Determine the [x, y] coordinate at the center of the cell enclosing the given text.  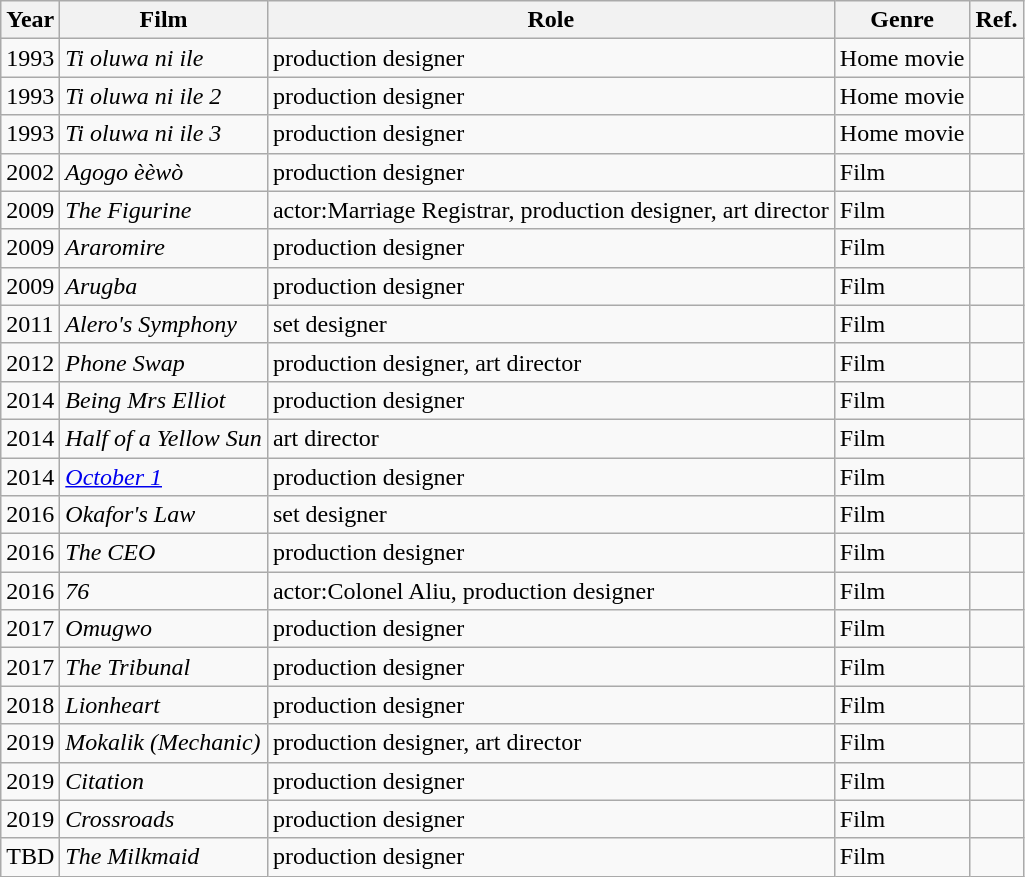
Genre [902, 20]
2018 [30, 705]
Mokalik (Mechanic) [164, 743]
Crossroads [164, 819]
Omugwo [164, 629]
Year [30, 20]
Araromire [164, 248]
76 [164, 591]
2002 [30, 172]
The Tribunal [164, 667]
Lionheart [164, 705]
Role [550, 20]
Arugba [164, 286]
The CEO [164, 553]
Ti oluwa ni ile 3 [164, 134]
Phone Swap [164, 362]
Ti oluwa ni ile [164, 58]
Alero's Symphony [164, 324]
2011 [30, 324]
Half of a Yellow Sun [164, 438]
Citation [164, 781]
2012 [30, 362]
art director [550, 438]
Being Mrs Elliot [164, 400]
actor:Marriage Registrar, production designer, art director [550, 210]
The Milkmaid [164, 857]
actor:Colonel Aliu, production designer [550, 591]
Ti oluwa ni ile 2 [164, 96]
The Figurine [164, 210]
October 1 [164, 477]
Okafor's Law [164, 515]
TBD [30, 857]
Ref. [996, 20]
Agogo èèwò [164, 172]
